Determine the (x, y) coordinate at the center of the cell enclosing the given text.  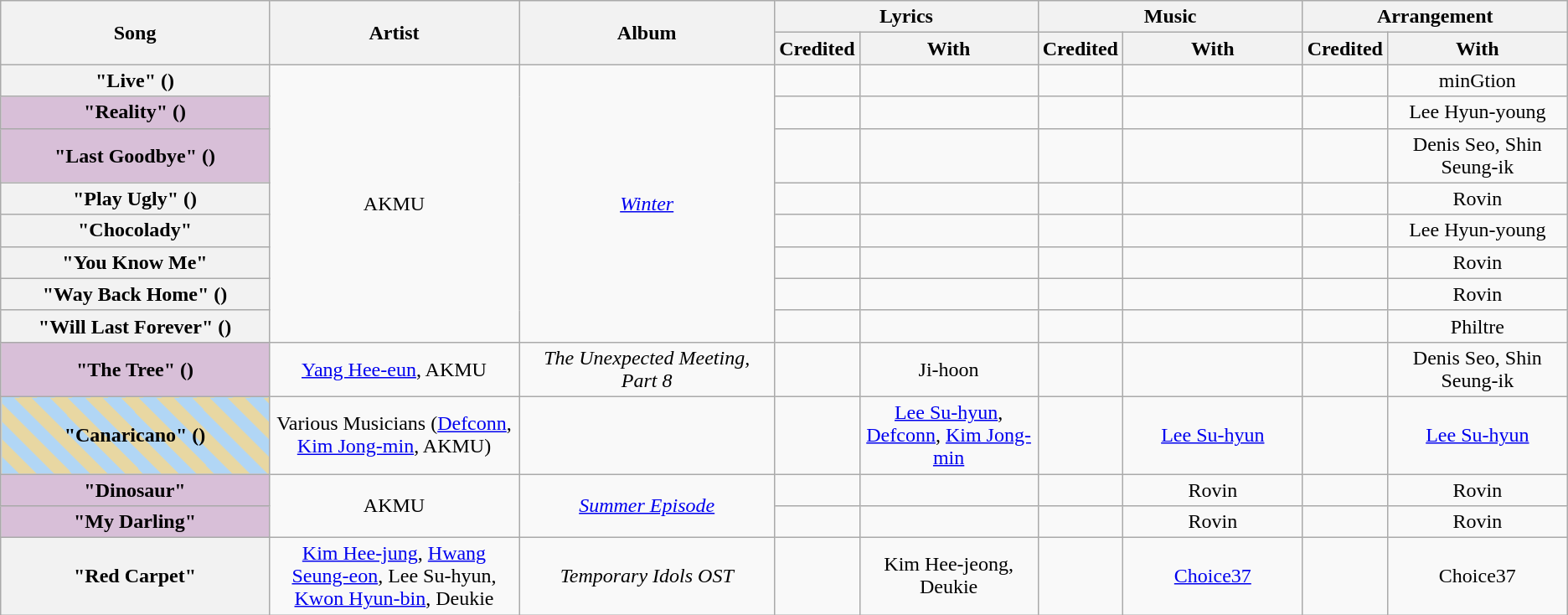
"Way Back Home" () (136, 294)
"Live" () (136, 80)
Album (647, 33)
minGtion (1478, 80)
"You Know Me" (136, 262)
Philtre (1478, 326)
Lyrics (906, 17)
Music (1170, 17)
Artist (394, 33)
Various Musicians (Defconn, Kim Jong-min, AKMU) (394, 435)
Kim Hee-jung, Hwang Seung-eon, Lee Su-hyun, Kwon Hyun-bin, Deukie (394, 576)
"Will Last Forever" () (136, 326)
Kim Hee-jeong, Deukie (948, 576)
"Chocolady" (136, 230)
Temporary Idols OST (647, 576)
"Last Goodbye" () (136, 156)
Winter (647, 204)
"My Darling" (136, 522)
Song (136, 33)
"Canaricano" () (136, 435)
"Reality" () (136, 112)
"Dinosaur" (136, 490)
"The Tree" () (136, 369)
Yang Hee-eun, AKMU (394, 369)
Arrangement (1435, 17)
The Unexpected Meeting, Part 8 (647, 369)
"Play Ugly" () (136, 199)
Ji-hoon (948, 369)
"Red Carpet" (136, 576)
Summer Episode (647, 506)
Lee Su-hyun, Defconn, Kim Jong-min (948, 435)
